Extract the [X, Y] coordinate from the center of the cell holding the provided text.  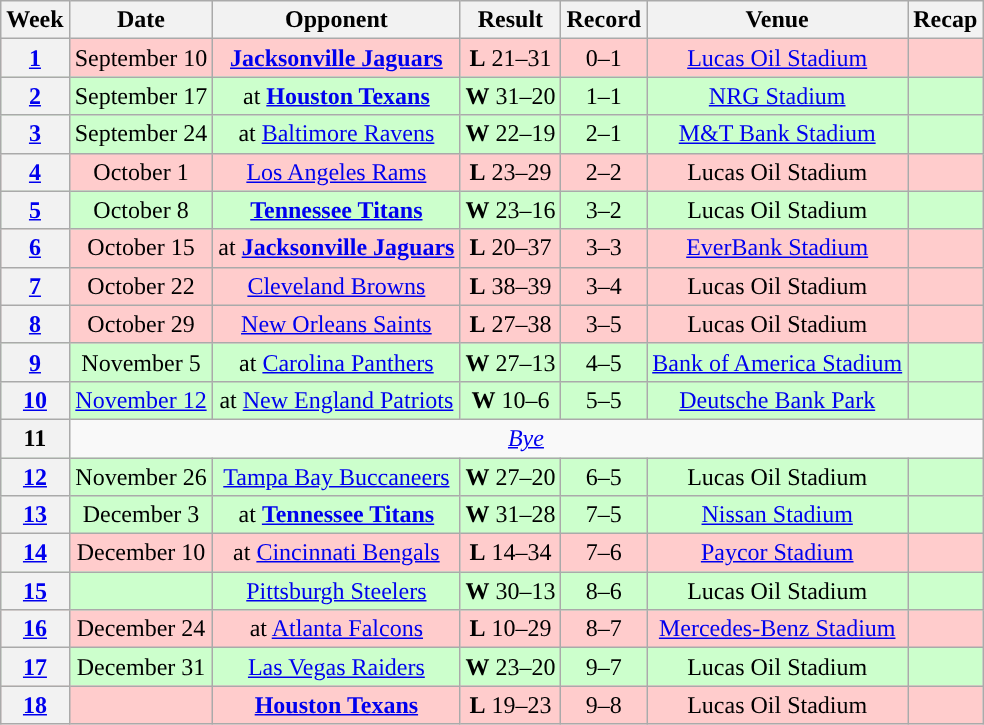
Bank of America Stadium [778, 362]
at New England Patriots [336, 400]
November 26 [141, 477]
4 [35, 172]
15 [35, 591]
3–2 [604, 210]
Paycor Stadium [778, 553]
September 10 [141, 58]
11 [35, 438]
2–2 [604, 172]
Los Angeles Rams [336, 172]
Date [141, 20]
3–3 [604, 248]
L 21–31 [510, 58]
Cleveland Browns [336, 286]
6 [35, 248]
October 29 [141, 324]
W 31–20 [510, 96]
3–5 [604, 324]
Opponent [336, 20]
Houston Texans [336, 705]
L 19–23 [510, 705]
13 [35, 515]
L 10–29 [510, 629]
November 5 [141, 362]
5 [35, 210]
W 10–6 [510, 400]
December 3 [141, 515]
Tennessee Titans [336, 210]
Pittsburgh Steelers [336, 591]
October 22 [141, 286]
L 20–37 [510, 248]
M&T Bank Stadium [778, 134]
at Baltimore Ravens [336, 134]
October 8 [141, 210]
at Carolina Panthers [336, 362]
L 14–34 [510, 553]
Nissan Stadium [778, 515]
at Atlanta Falcons [336, 629]
Venue [778, 20]
W 23–20 [510, 667]
9–8 [604, 705]
at Jacksonville Jaguars [336, 248]
0–1 [604, 58]
December 10 [141, 553]
9–7 [604, 667]
Bye [526, 438]
October 15 [141, 248]
Las Vegas Raiders [336, 667]
September 24 [141, 134]
W 23–16 [510, 210]
Recap [946, 20]
L 38–39 [510, 286]
W 27–20 [510, 477]
7–5 [604, 515]
2–1 [604, 134]
4–5 [604, 362]
3 [35, 134]
November 12 [141, 400]
October 1 [141, 172]
16 [35, 629]
10 [35, 400]
W 31–28 [510, 515]
8–7 [604, 629]
9 [35, 362]
2 [35, 96]
1 [35, 58]
Week [35, 20]
Deutsche Bank Park [778, 400]
7 [35, 286]
8 [35, 324]
L 27–38 [510, 324]
18 [35, 705]
14 [35, 553]
8–6 [604, 591]
September 17 [141, 96]
Result [510, 20]
December 24 [141, 629]
Mercedes-Benz Stadium [778, 629]
L 23–29 [510, 172]
at Houston Texans [336, 96]
W 22–19 [510, 134]
at Tennessee Titans [336, 515]
7–6 [604, 553]
at Cincinnati Bengals [336, 553]
5–5 [604, 400]
Record [604, 20]
Jacksonville Jaguars [336, 58]
Tampa Bay Buccaneers [336, 477]
1–1 [604, 96]
EverBank Stadium [778, 248]
17 [35, 667]
NRG Stadium [778, 96]
3–4 [604, 286]
W 30–13 [510, 591]
W 27–13 [510, 362]
12 [35, 477]
6–5 [604, 477]
December 31 [141, 667]
New Orleans Saints [336, 324]
